Return the (X, Y) coordinate for the center point of the cell that contains the specified text.  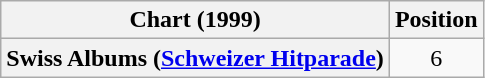
Swiss Albums (Schweizer Hitparade) (196, 58)
Position (436, 20)
Chart (1999) (196, 20)
6 (436, 58)
